Return (X, Y) of the center of cell containing provided text 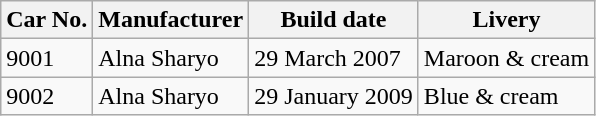
Maroon & cream (506, 58)
29 March 2007 (334, 58)
Build date (334, 20)
Manufacturer (171, 20)
Car No. (47, 20)
9001 (47, 58)
29 January 2009 (334, 96)
Livery (506, 20)
9002 (47, 96)
Blue & cream (506, 96)
